Provide the (x, y) coordinate of the cell's center where the given text is located.  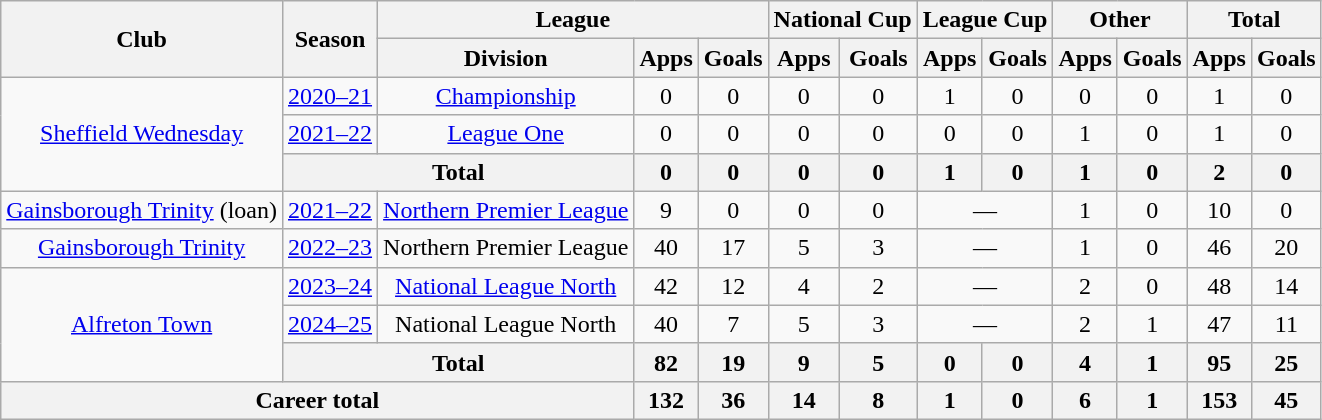
36 (733, 400)
Alfreton Town (142, 324)
Club (142, 39)
19 (733, 362)
132 (666, 400)
17 (733, 248)
7 (733, 324)
Career total (318, 400)
42 (666, 286)
2020–21 (330, 96)
25 (1286, 362)
Championship (506, 96)
League Cup (985, 20)
Gainsborough Trinity (142, 248)
10 (1219, 210)
Division (506, 58)
6 (1085, 400)
2024–25 (330, 324)
20 (1286, 248)
45 (1286, 400)
National Cup (842, 20)
11 (1286, 324)
48 (1219, 286)
46 (1219, 248)
League (573, 20)
Other (1120, 20)
82 (666, 362)
2023–24 (330, 286)
12 (733, 286)
47 (1219, 324)
Gainsborough Trinity (loan) (142, 210)
Season (330, 39)
153 (1219, 400)
95 (1219, 362)
League One (506, 134)
Sheffield Wednesday (142, 134)
8 (879, 400)
2022–23 (330, 248)
